Return the [x, y] coordinate for the center point of the cell that contains the specified text.  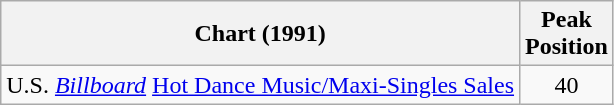
40 [567, 85]
U.S. Billboard Hot Dance Music/Maxi-Singles Sales [260, 85]
PeakPosition [567, 34]
Chart (1991) [260, 34]
